Identify which cell holds the provided text, then report its (X, Y) central coordinate. 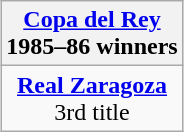
Copa del Rey1985–86 winners (92, 34)
Real Zaragoza3rd title (92, 98)
